Locate the cell with the specified text and output its [x, y] center coordinate. 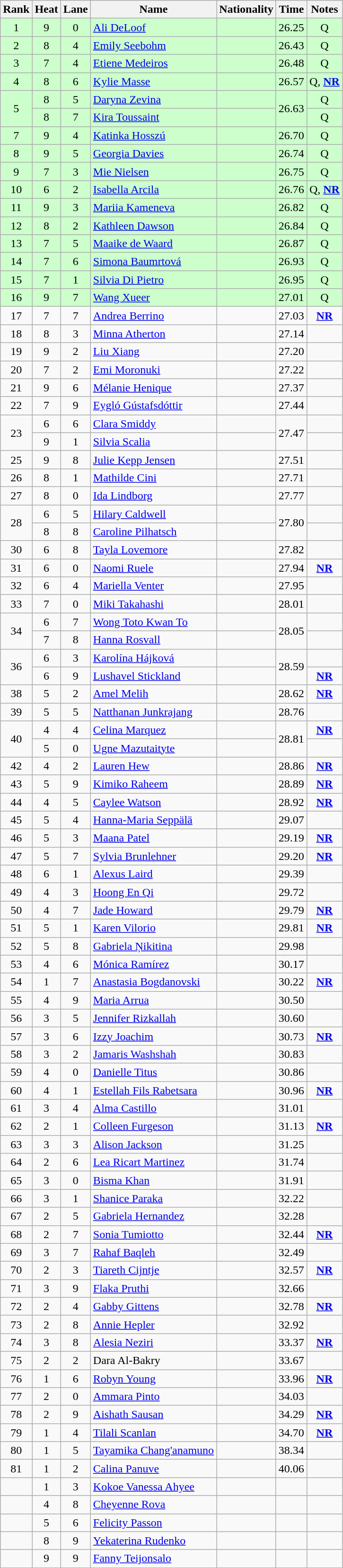
49 [16, 892]
72 [16, 1306]
Calina Panuve [153, 1469]
28.76 [291, 712]
29.19 [291, 838]
Lane [76, 9]
52 [16, 946]
Fanny Teijonsalo [153, 1559]
Wong Toto Kwan To [153, 622]
28 [16, 523]
33.67 [291, 1360]
Ugne Mazutaityte [153, 748]
29.98 [291, 946]
Etiene Medeiros [153, 63]
26.93 [291, 262]
17 [16, 316]
Felicity Passon [153, 1523]
25 [16, 460]
79 [16, 1433]
61 [16, 1108]
26.43 [291, 45]
26.74 [291, 153]
44 [16, 802]
Mélanie Henique [153, 388]
36 [16, 667]
27.44 [291, 406]
11 [16, 207]
26.63 [291, 108]
29.81 [291, 928]
Danielle Titus [153, 1072]
27.94 [291, 568]
29.20 [291, 856]
65 [16, 1180]
27.47 [291, 433]
Aishath Sausan [153, 1415]
30 [16, 550]
Dara Al-Bakry [153, 1360]
30.22 [291, 982]
Shanice Paraka [153, 1198]
31.74 [291, 1162]
26 [16, 478]
68 [16, 1234]
27.77 [291, 496]
66 [16, 1198]
27 [16, 496]
26.82 [291, 207]
Ida Lindborg [153, 496]
Time [291, 9]
Lushavel Stickland [153, 676]
27.01 [291, 298]
60 [16, 1090]
Anastasia Bogdanovski [153, 982]
23 [16, 433]
Sylvia Brunlehner [153, 856]
28.92 [291, 802]
Georgia Davies [153, 153]
Name [153, 9]
Hanna-Maria Seppälä [153, 820]
Estellah Fils Rabetsara [153, 1090]
34.29 [291, 1415]
Alexus Laird [153, 874]
19 [16, 352]
Mie Nielsen [153, 171]
26.70 [291, 135]
29.72 [291, 892]
33 [16, 604]
27.22 [291, 370]
16 [16, 298]
27.37 [291, 388]
Katinka Hosszú [153, 135]
Minna Atherton [153, 334]
29.39 [291, 874]
40.06 [291, 1469]
42 [16, 766]
53 [16, 964]
Maana Patel [153, 838]
Karolína Hájková [153, 658]
Alma Castillo [153, 1108]
28.01 [291, 604]
30.83 [291, 1054]
33.96 [291, 1379]
Gabriela Hernandez [153, 1216]
Bisma Khan [153, 1180]
31.01 [291, 1108]
32.28 [291, 1216]
28.86 [291, 766]
Maria Arrua [153, 1000]
Kylie Masse [153, 81]
26.57 [291, 81]
Emi Moronuki [153, 370]
Emily Seebohm [153, 45]
34 [16, 631]
28.59 [291, 667]
Hanna Rosvall [153, 640]
Rahaf Baqleh [153, 1252]
Yekaterina Rudenko [153, 1541]
40 [16, 739]
Kira Toussaint [153, 117]
Kathleen Dawson [153, 226]
74 [16, 1342]
Isabella Arcila [153, 189]
Silvia Scalia [153, 442]
63 [16, 1144]
Izzy Joachim [153, 1036]
34.03 [291, 1397]
30.73 [291, 1036]
58 [16, 1054]
Tilali Scanlan [153, 1433]
54 [16, 982]
31.91 [291, 1180]
45 [16, 820]
Silvia Di Pietro [153, 280]
26.76 [291, 189]
26.75 [291, 171]
Celina Marquez [153, 730]
50 [16, 910]
Hilary Caldwell [153, 514]
Mariia Kameneva [153, 207]
27.95 [291, 586]
32.44 [291, 1234]
55 [16, 1000]
38.34 [291, 1451]
Robyn Young [153, 1379]
Natthanan Junkrajang [153, 712]
48 [16, 874]
28.05 [291, 631]
32.92 [291, 1324]
Julie Kepp Jensen [153, 460]
27.82 [291, 550]
26.95 [291, 280]
Naomi Ruele [153, 568]
32.66 [291, 1288]
Lea Ricart Martinez [153, 1162]
Annie Hepler [153, 1324]
27.51 [291, 460]
38 [16, 694]
Tayla Lovemore [153, 550]
Hoong En Qi [153, 892]
30.17 [291, 964]
26.87 [291, 244]
26.25 [291, 27]
81 [16, 1469]
64 [16, 1162]
39 [16, 712]
Clara Smiddy [153, 424]
14 [16, 262]
30.86 [291, 1072]
Eygló Gústafsdóttir [153, 406]
Jamaris Washshah [153, 1054]
15 [16, 280]
32 [16, 586]
62 [16, 1126]
31.13 [291, 1126]
Andrea Berrino [153, 316]
Mathilde Cini [153, 478]
Maaike de Waard [153, 244]
Mariella Venter [153, 586]
Lauren Hew [153, 766]
31.25 [291, 1144]
20 [16, 370]
71 [16, 1288]
Rank [16, 9]
Colleen Furgeson [153, 1126]
Heat [46, 9]
10 [16, 189]
28.62 [291, 694]
43 [16, 784]
Daryna Zevina [153, 99]
12 [16, 226]
51 [16, 928]
56 [16, 1018]
29.79 [291, 910]
29.07 [291, 820]
Flaka Pruthi [153, 1288]
Kimiko Raheem [153, 784]
22 [16, 406]
34.70 [291, 1433]
Caylee Watson [153, 802]
Tiareth Cijntje [153, 1270]
Nationality [246, 9]
Sonia Tumiotto [153, 1234]
75 [16, 1360]
31 [16, 568]
26.48 [291, 63]
46 [16, 838]
77 [16, 1397]
Alesia Neziri [153, 1342]
Jade Howard [153, 910]
Notes [325, 9]
32.78 [291, 1306]
21 [16, 388]
Wang Xueer [153, 298]
27.20 [291, 352]
Karen Vilorio [153, 928]
18 [16, 334]
Mónica Ramírez [153, 964]
13 [16, 244]
Cheyenne Rova [153, 1505]
28.81 [291, 739]
Gabriela Ņikitina [153, 946]
32.57 [291, 1270]
Jennifer Rizkallah [153, 1018]
28.89 [291, 784]
27.03 [291, 316]
Liu Xiang [153, 352]
32.22 [291, 1198]
27.71 [291, 478]
47 [16, 856]
30.50 [291, 1000]
Amel Melih [153, 694]
80 [16, 1451]
70 [16, 1270]
Tayamika Chang'anamuno [153, 1451]
27.14 [291, 334]
Ammara Pinto [153, 1397]
27.80 [291, 523]
26.84 [291, 226]
69 [16, 1252]
59 [16, 1072]
Alison Jackson [153, 1144]
76 [16, 1379]
30.96 [291, 1090]
67 [16, 1216]
33.37 [291, 1342]
Caroline Pilhatsch [153, 532]
Miki Takahashi [153, 604]
73 [16, 1324]
Kokoe Vanessa Ahyee [153, 1487]
Ali DeLoof [153, 27]
Gabby Gittens [153, 1306]
57 [16, 1036]
32.49 [291, 1252]
78 [16, 1415]
Simona Baumrtová [153, 262]
30.60 [291, 1018]
